Scan for the cell matching the given text and deliver its [X, Y] coordinate at center. 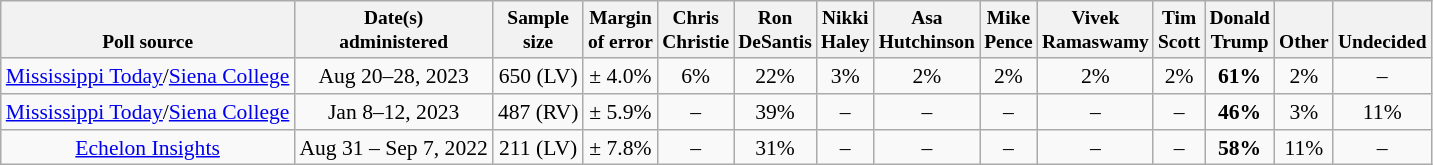
39% [776, 112]
Jan 8–12, 2023 [393, 112]
VivekRamaswamy [1095, 30]
Date(s)administered [393, 30]
6% [696, 76]
61% [1240, 76]
TimScott [1178, 30]
Undecided [1382, 30]
46% [1240, 112]
Samplesize [538, 30]
22% [776, 76]
± 5.9% [620, 112]
Poll source [148, 30]
Aug 20–28, 2023 [393, 76]
650 (LV) [538, 76]
RonDeSantis [776, 30]
11% [1382, 112]
± 4.0% [620, 76]
DonaldTrump [1240, 30]
487 (RV) [538, 112]
ChrisChristie [696, 30]
Marginof error [620, 30]
NikkiHaley [845, 30]
AsaHutchinson [926, 30]
Other [1304, 30]
MikePence [1009, 30]
